Locate the cell with the specified text and output its (x, y) center coordinate. 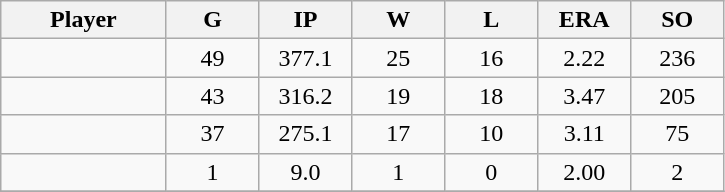
SO (678, 20)
2 (678, 172)
ERA (584, 20)
0 (492, 172)
G (212, 20)
205 (678, 96)
316.2 (306, 96)
377.1 (306, 58)
275.1 (306, 134)
10 (492, 134)
Player (84, 20)
2.00 (584, 172)
17 (398, 134)
18 (492, 96)
IP (306, 20)
236 (678, 58)
3.11 (584, 134)
2.22 (584, 58)
16 (492, 58)
L (492, 20)
75 (678, 134)
W (398, 20)
19 (398, 96)
3.47 (584, 96)
49 (212, 58)
37 (212, 134)
9.0 (306, 172)
43 (212, 96)
25 (398, 58)
